From the cell containing the given text, extract its center point as (x, y) coordinate. 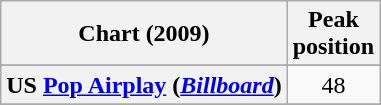
US Pop Airplay (Billboard) (144, 85)
Peakposition (333, 34)
48 (333, 85)
Chart (2009) (144, 34)
